Pinpoint the cell where the given text exists, returning its (X, Y) midpoint coordinate. 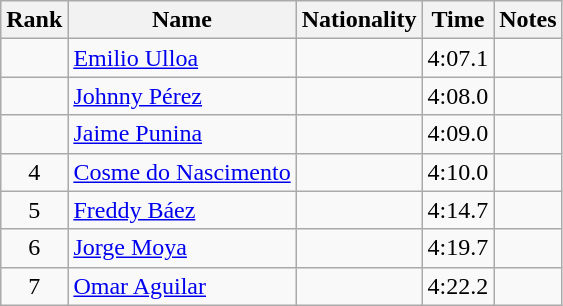
4:07.1 (458, 58)
Notes (528, 20)
Jorge Moya (182, 248)
Time (458, 20)
Cosme do Nascimento (182, 172)
Johnny Pérez (182, 96)
5 (34, 210)
Omar Aguilar (182, 286)
4:08.0 (458, 96)
4:22.2 (458, 286)
4:10.0 (458, 172)
Nationality (359, 20)
4:09.0 (458, 134)
7 (34, 286)
Emilio Ulloa (182, 58)
4:14.7 (458, 210)
Freddy Báez (182, 210)
6 (34, 248)
4 (34, 172)
4:19.7 (458, 248)
Rank (34, 20)
Name (182, 20)
Jaime Punina (182, 134)
